Locate the cell with the specified text and output its [x, y] center coordinate. 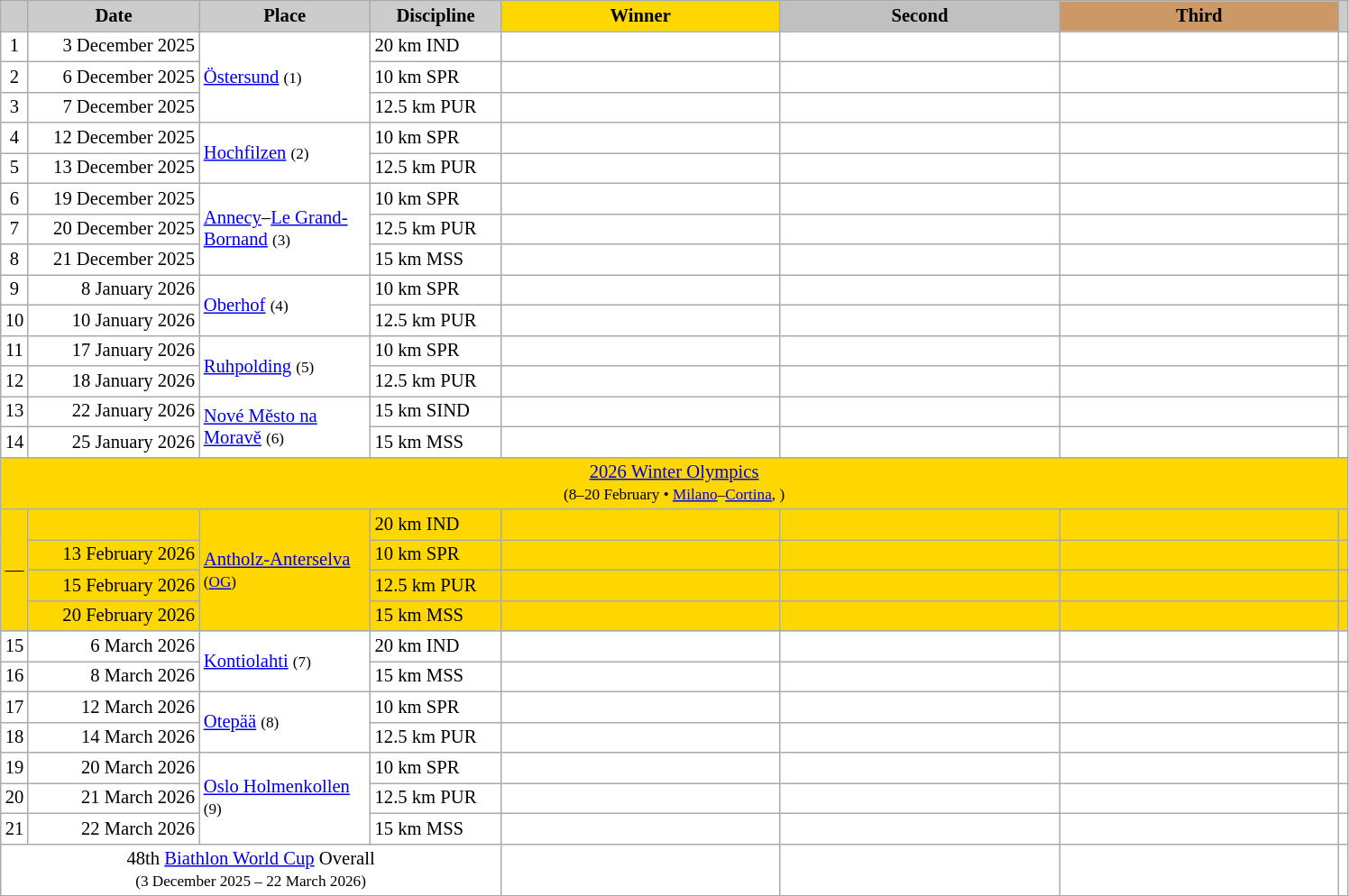
7 December 2025 [114, 107]
21 December 2025 [114, 259]
3 [14, 107]
Date [114, 15]
17 [14, 707]
19 December 2025 [114, 198]
Kontiolahti (7) [285, 662]
Ruhpolding (5) [285, 366]
8 January 2026 [114, 289]
21 March 2026 [114, 798]
13 December 2025 [114, 168]
16 [14, 676]
9 [14, 289]
1 [14, 46]
Östersund (1) [285, 76]
2026 Winter Olympics(8–20 February • Milano–Cortina, ) [674, 483]
18 [14, 737]
20 February 2026 [114, 616]
13 [14, 411]
14 March 2026 [114, 737]
20 March 2026 [114, 767]
12 [14, 381]
10 January 2026 [114, 320]
8 March 2026 [114, 676]
Annecy–Le Grand-Bornand (3) [285, 229]
48th Biathlon World Cup Overall(3 December 2025 – 22 March 2026) [251, 870]
— [14, 570]
25 January 2026 [114, 442]
Third [1199, 15]
12 December 2025 [114, 138]
11 [14, 351]
8 [14, 259]
4 [14, 138]
7 [14, 229]
14 [14, 442]
3 December 2025 [114, 46]
5 [14, 168]
18 January 2026 [114, 381]
Oslo Holmenkollen (9) [285, 797]
10 [14, 320]
12 March 2026 [114, 707]
15 February 2026 [114, 585]
17 January 2026 [114, 351]
13 February 2026 [114, 554]
6 March 2026 [114, 646]
Winner [640, 15]
Place [285, 15]
Antholz-Anterselva (OG) [285, 570]
Oberhof (4) [285, 305]
20 December 2025 [114, 229]
6 December 2025 [114, 77]
15 km SIND [436, 411]
Hochfilzen (2) [285, 153]
Second [920, 15]
15 [14, 646]
22 January 2026 [114, 411]
Nové Město na Moravě (6) [285, 426]
22 March 2026 [114, 828]
2 [14, 77]
Discipline [436, 15]
20 [14, 798]
19 [14, 767]
21 [14, 828]
6 [14, 198]
Otepää (8) [285, 722]
